Scan for the cell matching the given text and deliver its (X, Y) coordinate at center. 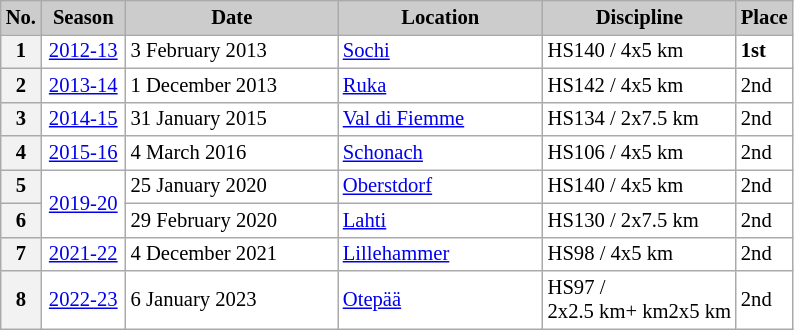
6 January 2023 (232, 299)
4 (21, 153)
1st (764, 51)
2015-16 (84, 153)
8 (21, 299)
HS97 / 2x2.5 km+ km2x5 km (640, 299)
3 (21, 119)
4 December 2021 (232, 254)
HS130 / 2x7.5 km (640, 220)
Location (440, 17)
Date (232, 17)
HS142 / 4x5 km (640, 85)
Schonach (440, 153)
2014-15 (84, 119)
HS98 / 4x5 km (640, 254)
6 (21, 220)
31 January 2015 (232, 119)
2 (21, 85)
Ruka (440, 85)
Lillehammer (440, 254)
2022-23 (84, 299)
Val di Fiemme (440, 119)
5 (21, 186)
2021-22 (84, 254)
7 (21, 254)
Sochi (440, 51)
1 (21, 51)
HS106 / 4x5 km (640, 153)
2012-13 (84, 51)
Discipline (640, 17)
4 March 2016 (232, 153)
1 December 2013 (232, 85)
No. (21, 17)
Otepää (440, 299)
29 February 2020 (232, 220)
3 February 2013 (232, 51)
HS134 / 2x7.5 km (640, 119)
2019-20 (84, 203)
2013-14 (84, 85)
Oberstdorf (440, 186)
Place (764, 17)
Season (84, 17)
Lahti (440, 220)
25 January 2020 (232, 186)
